Return the (x, y) coordinate for the center point of the cell that contains the specified text.  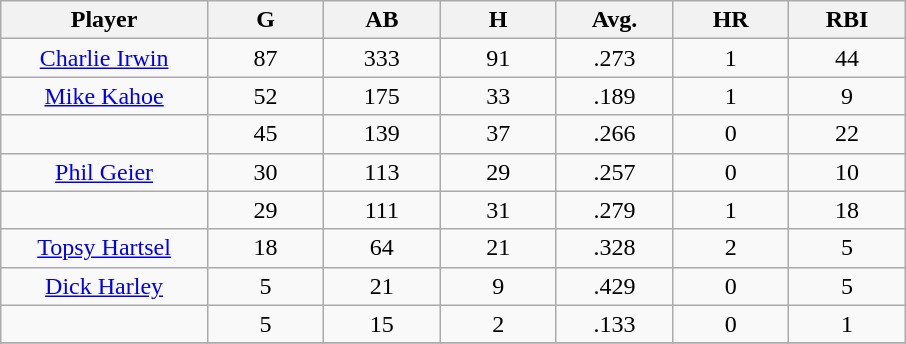
Topsy Hartsel (104, 248)
.266 (614, 134)
RBI (847, 20)
G (265, 20)
.133 (614, 324)
139 (382, 134)
.189 (614, 96)
AB (382, 20)
22 (847, 134)
10 (847, 172)
91 (498, 58)
31 (498, 210)
44 (847, 58)
Charlie Irwin (104, 58)
64 (382, 248)
.429 (614, 286)
15 (382, 324)
37 (498, 134)
.328 (614, 248)
HR (731, 20)
333 (382, 58)
Mike Kahoe (104, 96)
H (498, 20)
175 (382, 96)
113 (382, 172)
30 (265, 172)
.257 (614, 172)
Phil Geier (104, 172)
52 (265, 96)
45 (265, 134)
111 (382, 210)
33 (498, 96)
.273 (614, 58)
Avg. (614, 20)
Dick Harley (104, 286)
87 (265, 58)
Player (104, 20)
.279 (614, 210)
